Scan for the cell matching the given text and deliver its (x, y) coordinate at center. 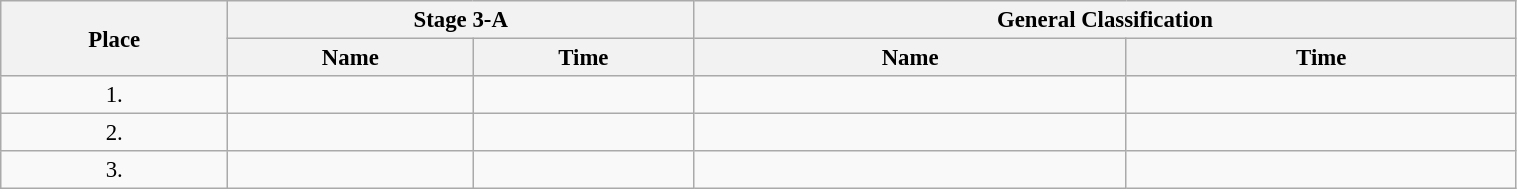
Stage 3-A (461, 20)
General Classification (1105, 20)
2. (114, 133)
Place (114, 38)
3. (114, 170)
1. (114, 95)
